Pinpoint the cell where the given text exists, returning its (x, y) midpoint coordinate. 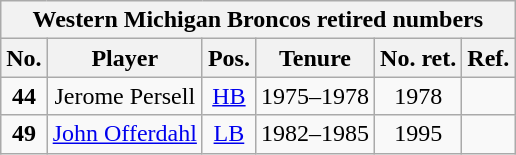
HB (228, 96)
Ref. (488, 58)
Jerome Persell (124, 96)
No. ret. (418, 58)
1975–1978 (314, 96)
44 (24, 96)
1995 (418, 134)
No. (24, 58)
1982–1985 (314, 134)
Pos. (228, 58)
Player (124, 58)
1978 (418, 96)
Western Michigan Broncos retired numbers (258, 20)
49 (24, 134)
Tenure (314, 58)
LB (228, 134)
John Offerdahl (124, 134)
